Return [X, Y] of the center of cell containing provided text 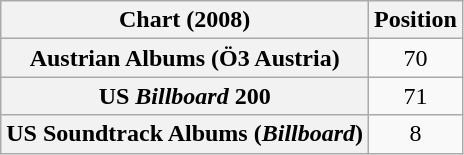
70 [416, 58]
Position [416, 20]
US Billboard 200 [185, 96]
Chart (2008) [185, 20]
Austrian Albums (Ö3 Austria) [185, 58]
71 [416, 96]
8 [416, 134]
US Soundtrack Albums (Billboard) [185, 134]
